Find where the given text appears and provide that cell's center as [X, Y] coordinate. 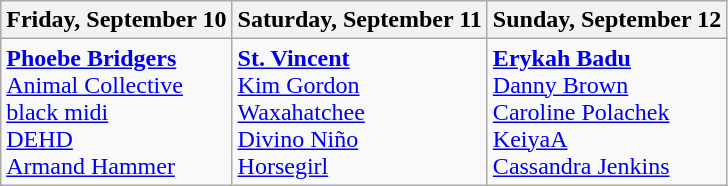
Saturday, September 11 [360, 20]
Friday, September 10 [116, 20]
Erykah BaduDanny BrownCaroline PolachekKeiyaACassandra Jenkins [606, 112]
St. VincentKim GordonWaxahatcheeDivino NiñoHorsegirl [360, 112]
Sunday, September 12 [606, 20]
Phoebe BridgersAnimal Collectiveblack midiDEHDArmand Hammer [116, 112]
